Provide the (x, y) coordinate of the cell's center where the given text is located.  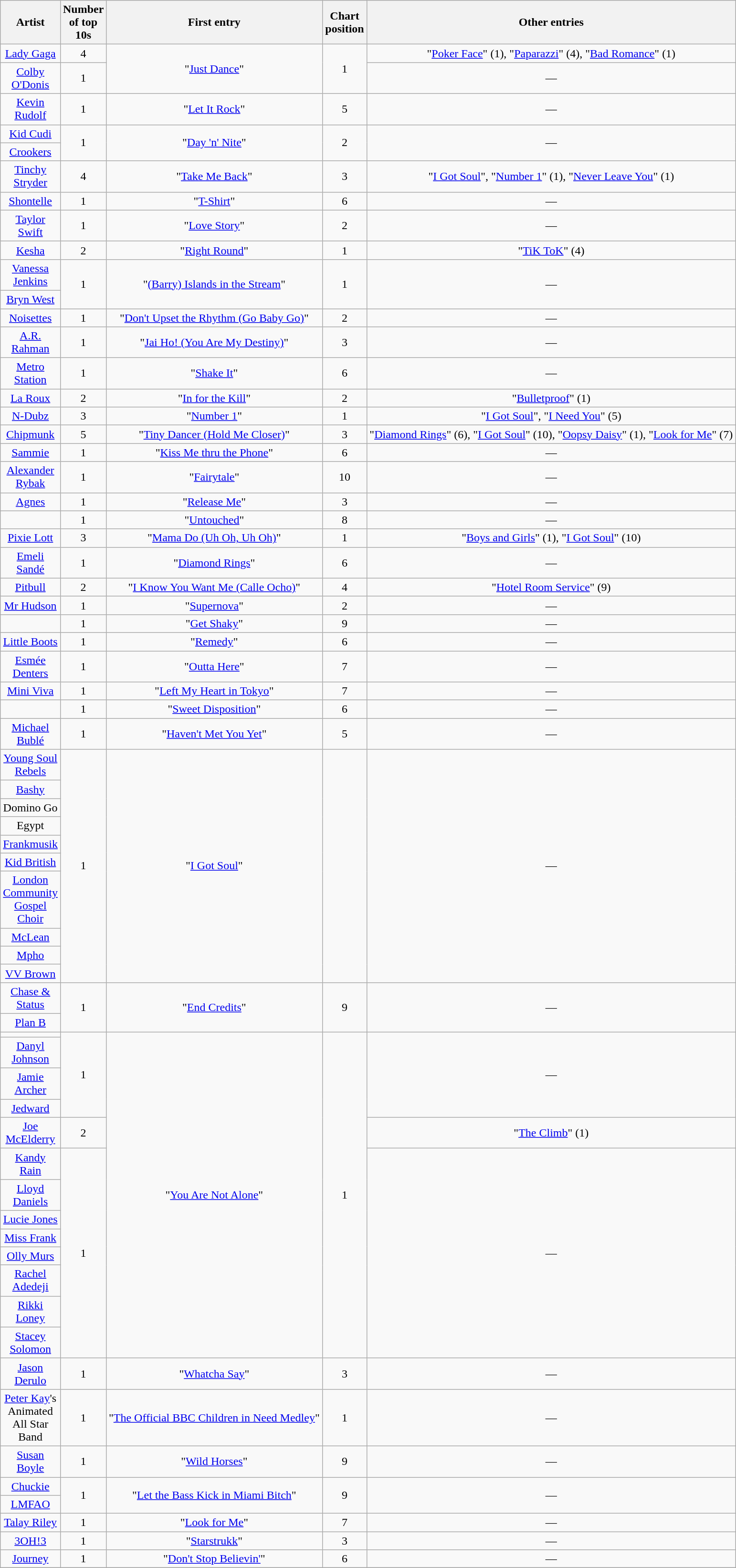
"Let It Rock" (214, 109)
Alexander Rybak (31, 477)
"I Got Soul", "Number 1" (1), "Never Leave You" (1) (551, 177)
Lloyd Daniels (31, 1195)
Sammie (31, 453)
VV Brown (31, 973)
"The Climb" (1) (551, 1133)
Bashy (31, 789)
Kid Cudi (31, 134)
"Untouched" (214, 520)
"Love Story" (214, 225)
Lucie Jones (31, 1220)
"Starstrukk" (214, 1541)
Vanessa Jenkins (31, 275)
First entry (214, 22)
Frankmusik (31, 844)
"Look for Me" (214, 1523)
8 (345, 520)
10 (345, 477)
"Shake It" (214, 373)
Crookers (31, 152)
N-Dubz (31, 416)
"Release Me" (214, 502)
"Diamond Rings" (214, 562)
"Fairytale" (214, 477)
"Bulletproof" (1) (551, 398)
Mini Viva (31, 691)
"Poker Face" (1), "Paparazzi" (4), "Bad Romance" (1) (551, 53)
Metro Station (31, 373)
"I Got Soul" (214, 866)
"Wild Horses" (214, 1462)
LMFAO (31, 1505)
Mpho (31, 955)
"Get Shaky" (214, 623)
"TiK ToK" (4) (551, 250)
Jamie Archer (31, 1084)
"Kiss Me thru the Phone" (214, 453)
A.R. Rahman (31, 343)
3OH!3 (31, 1541)
"Diamond Rings" (6), "I Got Soul" (10), "Oopsy Daisy" (1), "Look for Me" (7) (551, 434)
Stacey Solomon (31, 1342)
Joe McElderry (31, 1133)
Kandy Rain (31, 1164)
Agnes (31, 502)
"Let the Bass Kick in Miami Bitch" (214, 1495)
Rachel Adedeji (31, 1280)
"T-Shirt" (214, 201)
"Day 'n' Nite" (214, 143)
Artist (31, 22)
London Community Gospel Choir (31, 899)
"(Barry) Islands in the Stream" (214, 284)
Colby O'Donis (31, 78)
Miss Frank (31, 1238)
Kevin Rudolf (31, 109)
Noisettes (31, 317)
Little Boots (31, 642)
"Outta Here" (214, 666)
Kid British (31, 862)
Lady Gaga (31, 53)
McLean (31, 937)
"The Official BBC Children in Need Medley" (214, 1418)
Chuckie (31, 1486)
Number of top 10s (83, 22)
Egypt (31, 826)
"Left My Heart in Tokyo" (214, 691)
"Boys and Girls" (1), "I Got Soul" (10) (551, 538)
"Remedy" (214, 642)
Mr Hudson (31, 605)
"Whatcha Say" (214, 1374)
Danyl Johnson (31, 1053)
Chart position (345, 22)
Shontelle (31, 201)
Esmée Denters (31, 666)
"Mama Do (Uh Oh, Uh Oh)" (214, 538)
La Roux (31, 398)
Pitbull (31, 587)
Jason Derulo (31, 1374)
Emeli Sandé (31, 562)
"Sweet Disposition" (214, 709)
"Supernova" (214, 605)
Tinchy Stryder (31, 177)
"Don't Upset the Rhythm (Go Baby Go)" (214, 317)
"Number 1" (214, 416)
Michael Bublé (31, 734)
Domino Go (31, 808)
"Take Me Back" (214, 177)
Kesha (31, 250)
Talay Riley (31, 1523)
Jedward (31, 1108)
Plan B (31, 1022)
"I Know You Want Me (Calle Ocho)" (214, 587)
"Tiny Dancer (Hold Me Closer)" (214, 434)
Susan Boyle (31, 1462)
Bryn West (31, 299)
Peter Kay's Animated All Star Band (31, 1418)
"In for the Kill" (214, 398)
Pixie Lott (31, 538)
Young Soul Rebels (31, 765)
"Right Round" (214, 250)
Other entries (551, 22)
Chipmunk (31, 434)
"Hotel Room Service" (9) (551, 587)
Rikki Loney (31, 1312)
Chase & Status (31, 998)
Olly Murs (31, 1256)
Taylor Swift (31, 225)
"You Are Not Alone" (214, 1195)
"Just Dance" (214, 69)
"I Got Soul", "I Need You" (5) (551, 416)
"Don't Stop Believin'" (214, 1559)
"Jai Ho! (You Are My Destiny)" (214, 343)
"Haven't Met You Yet" (214, 734)
Journey (31, 1559)
"End Credits" (214, 1007)
